Search for the cell housing the specified text and yield its (x, y) center coordinate. 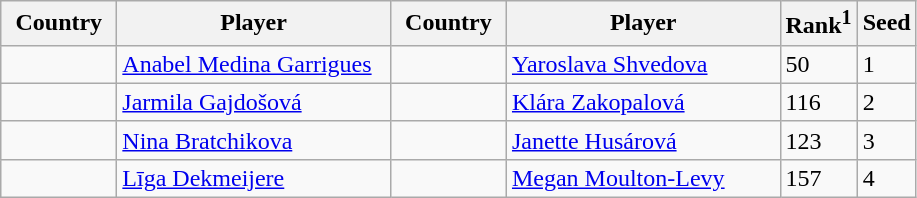
Anabel Medina Garrigues (254, 64)
2 (886, 102)
Jarmila Gajdošová (254, 102)
4 (886, 178)
116 (818, 102)
157 (818, 178)
50 (818, 64)
Nina Bratchikova (254, 140)
Līga Dekmeijere (254, 178)
Seed (886, 24)
Rank1 (818, 24)
Megan Moulton-Levy (643, 178)
3 (886, 140)
Yaroslava Shvedova (643, 64)
1 (886, 64)
Klára Zakopalová (643, 102)
Janette Husárová (643, 140)
123 (818, 140)
